Return the (X, Y) coordinate for the center point of the cell that contains the specified text.  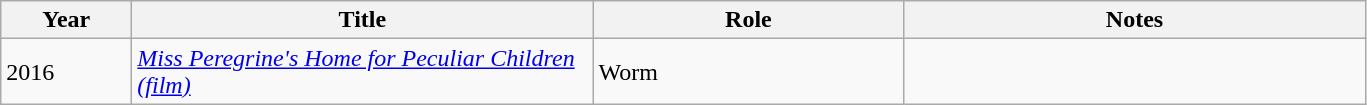
Miss Peregrine's Home for Peculiar Children (film) (362, 72)
Worm (748, 72)
Title (362, 20)
Role (748, 20)
Notes (1134, 20)
2016 (66, 72)
Year (66, 20)
